Identify which cell holds the provided text, then report its [x, y] central coordinate. 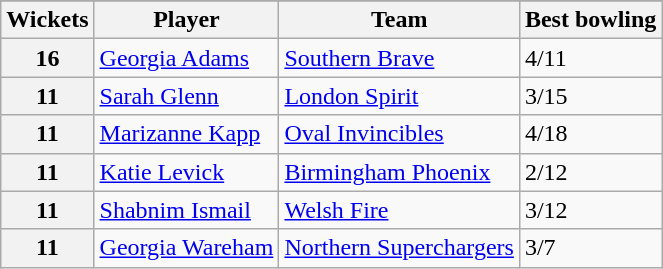
4/18 [590, 134]
3/7 [590, 248]
Welsh Fire [400, 210]
Georgia Adams [186, 58]
Marizanne Kapp [186, 134]
2/12 [590, 172]
Southern Brave [400, 58]
Katie Levick [186, 172]
Georgia Wareham [186, 248]
Birmingham Phoenix [400, 172]
Wickets [48, 20]
Team [400, 20]
Northern Superchargers [400, 248]
Best bowling [590, 20]
Player [186, 20]
Oval Invincibles [400, 134]
3/15 [590, 96]
3/12 [590, 210]
4/11 [590, 58]
Sarah Glenn [186, 96]
Shabnim Ismail [186, 210]
16 [48, 58]
London Spirit [400, 96]
